Search for the cell housing the specified text and yield its (x, y) center coordinate. 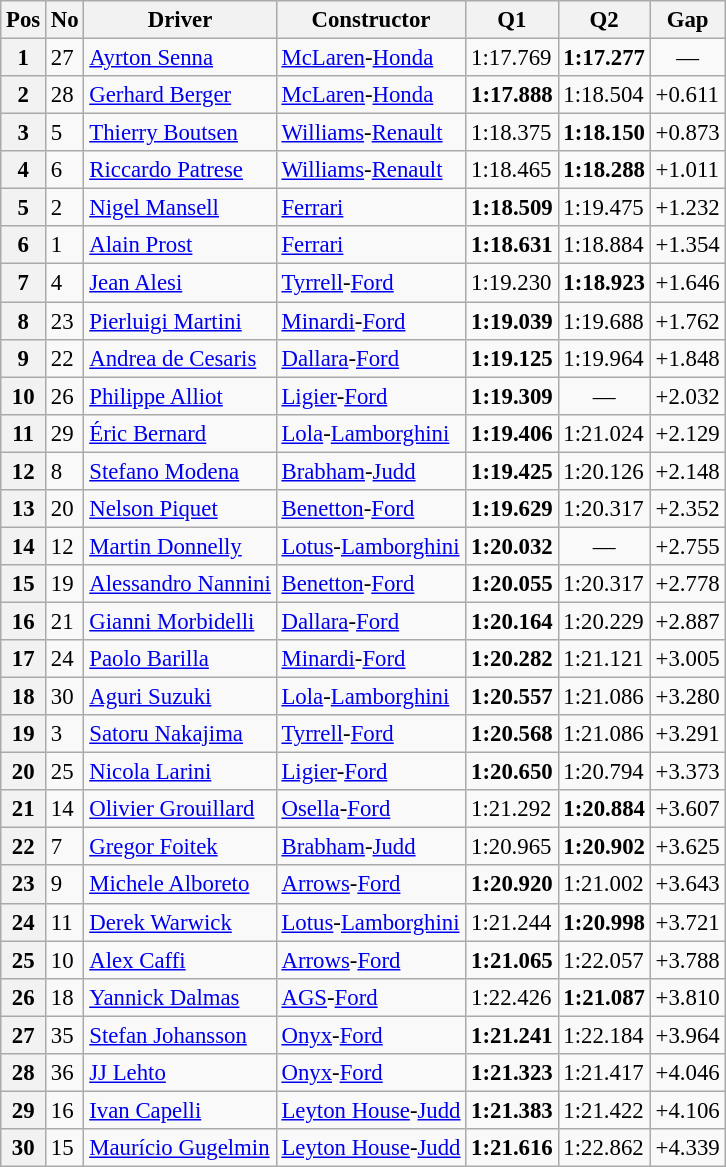
1:18.375 (512, 133)
1:17.888 (512, 95)
Pos (24, 20)
1:21.002 (604, 885)
+1.848 (688, 358)
+2.755 (688, 546)
Derek Warwick (180, 922)
1:20.998 (604, 922)
1:18.150 (604, 133)
1:19.309 (512, 396)
1:21.422 (604, 1110)
Driver (180, 20)
1:22.184 (604, 1035)
Satoru Nakajima (180, 734)
1:20.794 (604, 772)
Q1 (512, 20)
35 (65, 1035)
Maurício Gugelmin (180, 1148)
1:20.032 (512, 546)
Alain Prost (180, 245)
+3.721 (688, 922)
1:19.629 (512, 509)
1:19.964 (604, 358)
Stefano Modena (180, 471)
+3.964 (688, 1035)
Martin Donnelly (180, 546)
1:20.902 (604, 847)
Osella-Ford (371, 809)
+4.046 (688, 1073)
1:18.509 (512, 208)
1:21.383 (512, 1110)
1:20.568 (512, 734)
1:20.229 (604, 621)
Gianni Morbidelli (180, 621)
Constructor (371, 20)
1:17.769 (512, 58)
1:18.923 (604, 283)
Nigel Mansell (180, 208)
+3.625 (688, 847)
+0.611 (688, 95)
1:21.417 (604, 1073)
1:20.884 (604, 809)
36 (65, 1073)
AGS-Ford (371, 997)
1:19.406 (512, 433)
13 (24, 509)
1:20.282 (512, 659)
+2.148 (688, 471)
1:22.057 (604, 960)
17 (24, 659)
1:21.024 (604, 433)
Nicola Larini (180, 772)
+3.788 (688, 960)
+1.762 (688, 321)
Ayrton Senna (180, 58)
Ivan Capelli (180, 1110)
+1.011 (688, 170)
1:21.244 (512, 922)
+3.607 (688, 809)
1:20.055 (512, 584)
1:21.121 (604, 659)
Olivier Grouillard (180, 809)
1:18.504 (604, 95)
1:19.125 (512, 358)
1:18.465 (512, 170)
+2.129 (688, 433)
+0.873 (688, 133)
1:20.920 (512, 885)
JJ Lehto (180, 1073)
Michele Alboreto (180, 885)
Andrea de Cesaris (180, 358)
No (65, 20)
Pierluigi Martini (180, 321)
1:19.230 (512, 283)
+3.005 (688, 659)
+4.106 (688, 1110)
1:19.039 (512, 321)
1:17.277 (604, 58)
1:21.323 (512, 1073)
1:21.241 (512, 1035)
1:19.425 (512, 471)
Riccardo Patrese (180, 170)
1:21.292 (512, 809)
1:21.616 (512, 1148)
+2.887 (688, 621)
1:19.475 (604, 208)
+3.291 (688, 734)
1:20.650 (512, 772)
Gap (688, 20)
Gregor Foitek (180, 847)
Alessandro Nannini (180, 584)
1:21.065 (512, 960)
Nelson Piquet (180, 509)
Éric Bernard (180, 433)
+2.352 (688, 509)
Philippe Alliot (180, 396)
1:18.884 (604, 245)
1:22.426 (512, 997)
Aguri Suzuki (180, 697)
Yannick Dalmas (180, 997)
1:20.557 (512, 697)
+4.339 (688, 1148)
+1.354 (688, 245)
Q2 (604, 20)
1:18.631 (512, 245)
+1.232 (688, 208)
1:21.087 (604, 997)
+3.810 (688, 997)
1:19.688 (604, 321)
1:22.862 (604, 1148)
Thierry Boutsen (180, 133)
Jean Alesi (180, 283)
+2.032 (688, 396)
1:18.288 (604, 170)
Stefan Johansson (180, 1035)
1:20.965 (512, 847)
1:20.164 (512, 621)
+1.646 (688, 283)
Paolo Barilla (180, 659)
+3.373 (688, 772)
+2.778 (688, 584)
1:20.126 (604, 471)
+3.280 (688, 697)
Gerhard Berger (180, 95)
+3.643 (688, 885)
Alex Caffi (180, 960)
